Return (X, Y) of the center of cell containing provided text 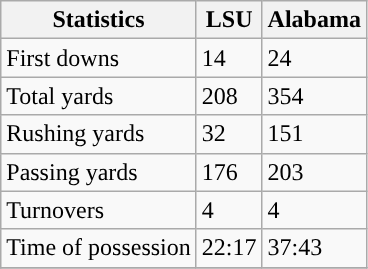
32 (229, 134)
Passing yards (99, 172)
208 (229, 96)
37:43 (314, 248)
14 (229, 58)
176 (229, 172)
151 (314, 134)
24 (314, 58)
Statistics (99, 20)
Alabama (314, 20)
First downs (99, 58)
LSU (229, 20)
203 (314, 172)
354 (314, 96)
Turnovers (99, 210)
Rushing yards (99, 134)
22:17 (229, 248)
Total yards (99, 96)
Time of possession (99, 248)
